Identify which cell holds the provided text, then report its [x, y] central coordinate. 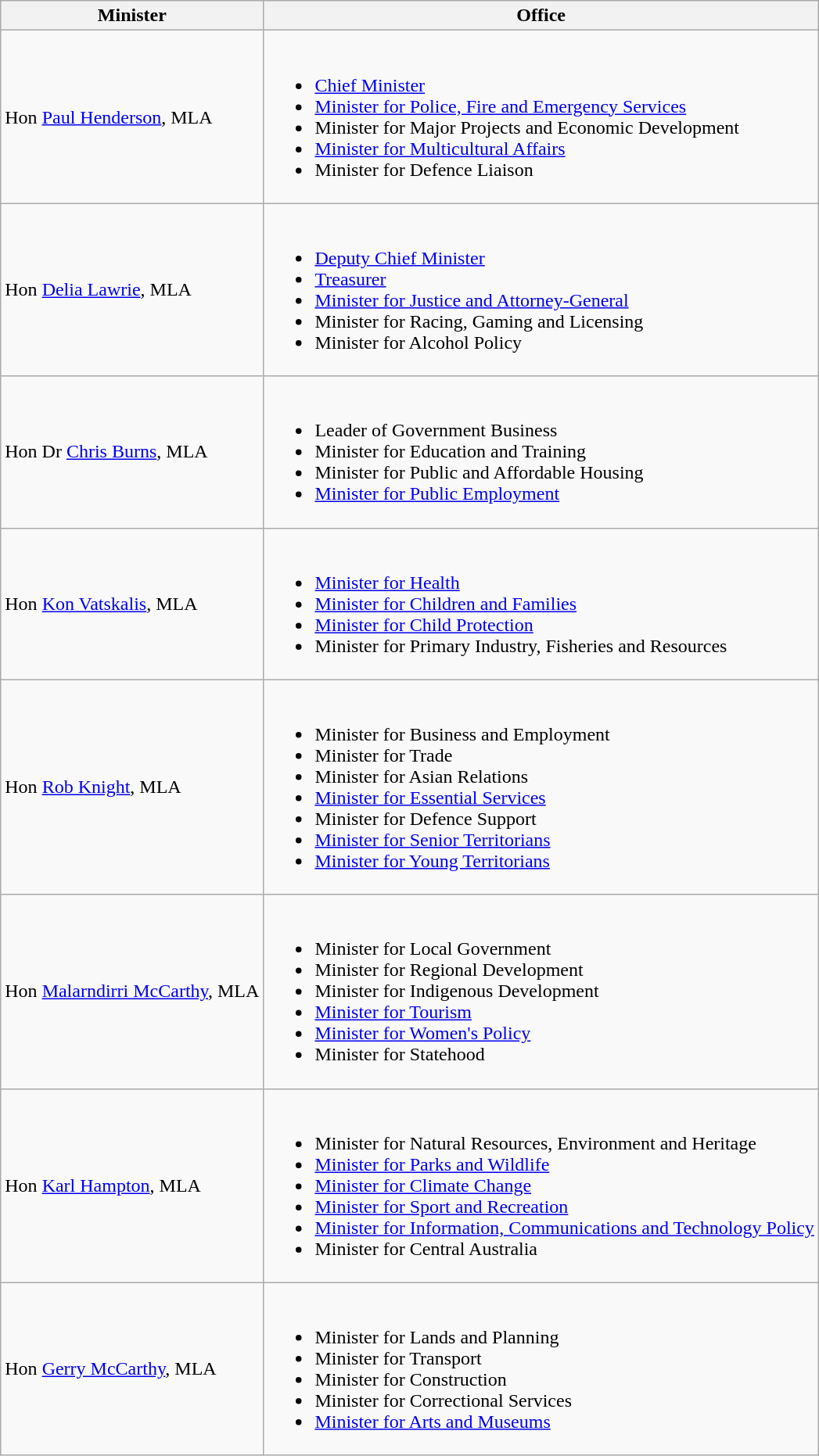
Hon Karl Hampton, MLA [132, 1185]
Hon Delia Lawrie, MLA [132, 289]
Hon Kon Vatskalis, MLA [132, 604]
Minister for Lands and PlanningMinister for TransportMinister for ConstructionMinister for Correctional ServicesMinister for Arts and Museums [541, 1368]
Hon Malarndirri McCarthy, MLA [132, 992]
Hon Dr Chris Burns, MLA [132, 452]
Deputy Chief MinisterTreasurerMinister for Justice and Attorney-GeneralMinister for Racing, Gaming and LicensingMinister for Alcohol Policy [541, 289]
Hon Paul Henderson, MLA [132, 117]
Leader of Government BusinessMinister for Education and TrainingMinister for Public and Affordable HousingMinister for Public Employment [541, 452]
Minister for HealthMinister for Children and FamiliesMinister for Child ProtectionMinister for Primary Industry, Fisheries and Resources [541, 604]
Office [541, 16]
Hon Rob Knight, MLA [132, 787]
Hon Gerry McCarthy, MLA [132, 1368]
Minister [132, 16]
